Determine the (x, y) coordinate at the center of the cell enclosing the given text.  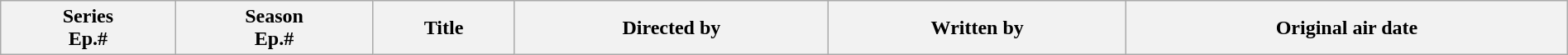
SeasonEp.# (275, 28)
Directed by (672, 28)
Original air date (1347, 28)
Written by (978, 28)
Title (443, 28)
SeriesEp.# (88, 28)
